Locate the cell with the specified text and output its [X, Y] center coordinate. 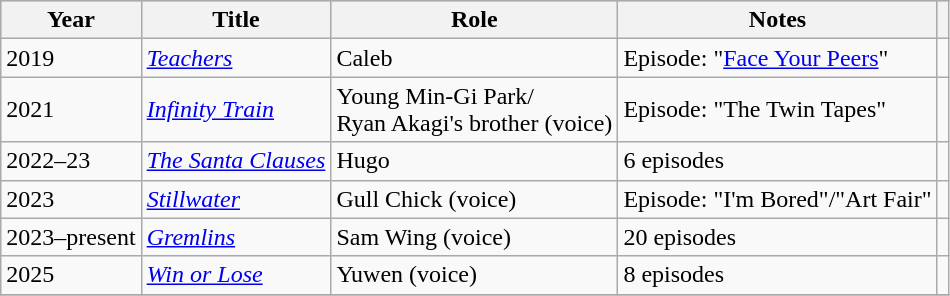
2021 [71, 110]
Caleb [474, 58]
2019 [71, 58]
Gull Chick (voice) [474, 199]
20 episodes [778, 237]
Episode: "The Twin Tapes" [778, 110]
2023–present [71, 237]
2023 [71, 199]
Notes [778, 20]
2025 [71, 275]
Title [236, 20]
2022–23 [71, 161]
Role [474, 20]
Hugo [474, 161]
Stillwater [236, 199]
Teachers [236, 58]
Episode: "Face Your Peers" [778, 58]
6 episodes [778, 161]
Year [71, 20]
Sam Wing (voice) [474, 237]
Yuwen (voice) [474, 275]
Young Min-Gi Park/Ryan Akagi's brother (voice) [474, 110]
Infinity Train [236, 110]
8 episodes [778, 275]
Gremlins [236, 237]
Win or Lose [236, 275]
The Santa Clauses [236, 161]
Episode: "I'm Bored"/"Art Fair" [778, 199]
